Identify which cell holds the provided text, then report its (X, Y) central coordinate. 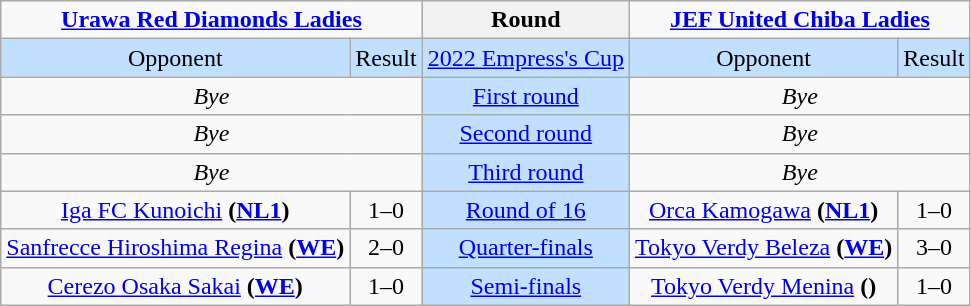
Orca Kamogawa (NL1) (764, 210)
2022 Empress's Cup (526, 58)
JEF United Chiba Ladies (800, 20)
Tokyo Verdy Beleza (WE) (764, 248)
Cerezo Osaka Sakai (WE) (176, 286)
Round of 16 (526, 210)
First round (526, 96)
Tokyo Verdy Menina () (764, 286)
Third round (526, 172)
Second round (526, 134)
Quarter-finals (526, 248)
Urawa Red Diamonds Ladies (212, 20)
Round (526, 20)
3–0 (934, 248)
2–0 (386, 248)
Iga FC Kunoichi (NL1) (176, 210)
Semi-finals (526, 286)
Sanfrecce Hiroshima Regina (WE) (176, 248)
